Scan for the cell matching the given text and deliver its [x, y] coordinate at center. 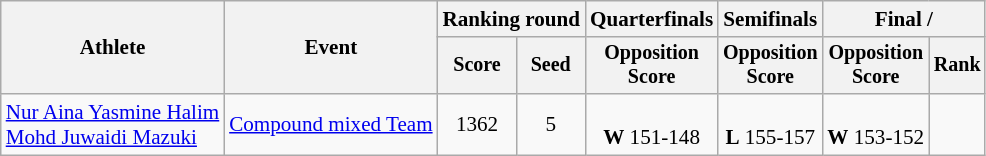
L 155-157 [770, 124]
Quarterfinals [652, 18]
Event [330, 48]
1362 [478, 124]
W 153-152 [876, 124]
Score [478, 65]
Nur Aina Yasmine HalimMohd Juwaidi Mazuki [112, 124]
Compound mixed Team [330, 124]
Semifinals [770, 18]
Seed [550, 65]
Ranking round [512, 18]
5 [550, 124]
Rank [957, 65]
Athlete [112, 48]
W 151-148 [652, 124]
Final / [904, 18]
